Provide the [X, Y] coordinate of the cell's center where the given text is located.  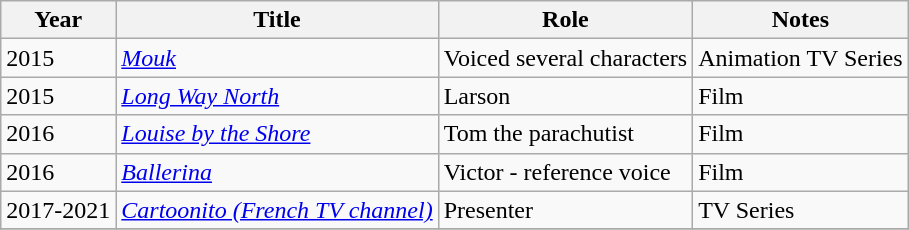
Title [277, 20]
Cartoonito (French TV channel) [277, 210]
Long Way North [277, 96]
Presenter [565, 210]
Ballerina [277, 172]
Role [565, 20]
Victor - reference voice [565, 172]
Larson [565, 96]
TV Series [801, 210]
Year [58, 20]
Mouk [277, 58]
Louise by the Shore [277, 134]
Notes [801, 20]
2017-2021 [58, 210]
Tom the parachutist [565, 134]
Animation TV Series [801, 58]
Voiced several characters [565, 58]
